Find where the given text appears and provide that cell's center as [X, Y] coordinate. 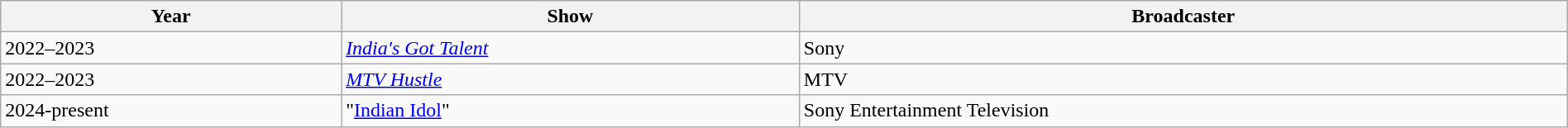
Year [171, 17]
2024-present [171, 111]
Sony Entertainment Television [1183, 111]
Sony [1183, 48]
MTV Hustle [571, 79]
Show [571, 17]
MTV [1183, 79]
"Indian Idol" [571, 111]
Broadcaster [1183, 17]
India's Got Talent [571, 48]
